Extract the (x, y) coordinate from the center of the cell holding the provided text.  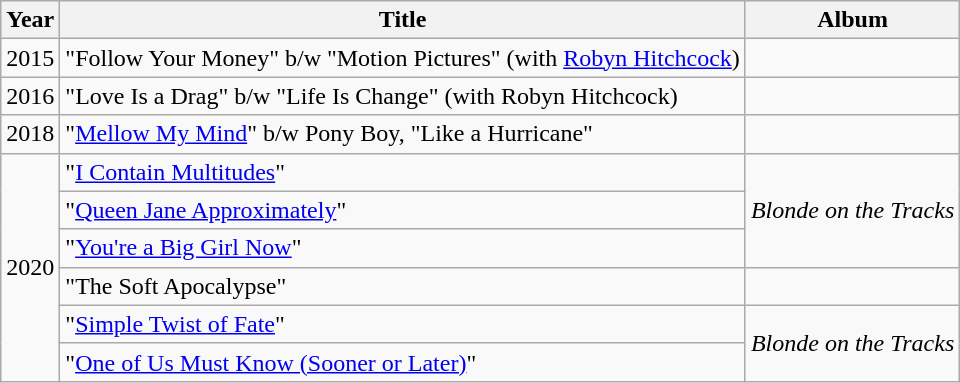
"Simple Twist of Fate" (403, 324)
2018 (30, 134)
2015 (30, 58)
"One of Us Must Know (Sooner or Later)" (403, 362)
Year (30, 20)
"Queen Jane Approximately" (403, 210)
Title (403, 20)
"I Contain Multitudes" (403, 172)
"The Soft Apocalypse" (403, 286)
"You're a Big Girl Now" (403, 248)
2016 (30, 96)
"Follow Your Money" b/w "Motion Pictures" (with Robyn Hitchcock) (403, 58)
"Love Is a Drag" b/w "Life Is Change" (with Robyn Hitchcock) (403, 96)
Album (852, 20)
"Mellow My Mind" b/w Pony Boy, "Like a Hurricane" (403, 134)
2020 (30, 267)
